Scan for the cell matching the given text and deliver its [X, Y] coordinate at center. 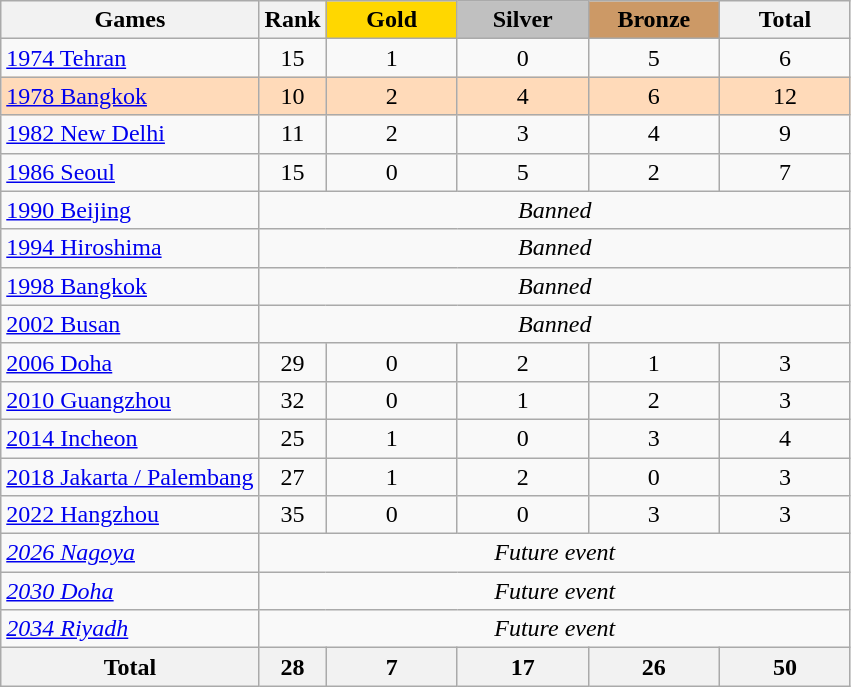
2010 Guangzhou [130, 400]
1998 Bangkok [130, 286]
25 [292, 438]
35 [292, 515]
1982 New Delhi [130, 134]
Bronze [654, 20]
2018 Jakarta / Palembang [130, 477]
Gold [392, 20]
1978 Bangkok [130, 96]
50 [784, 667]
29 [292, 362]
32 [292, 400]
2034 Riyadh [130, 629]
17 [522, 667]
26 [654, 667]
28 [292, 667]
2030 Doha [130, 591]
1990 Beijing [130, 210]
9 [784, 134]
1986 Seoul [130, 172]
2002 Busan [130, 324]
12 [784, 96]
27 [292, 477]
1974 Tehran [130, 58]
2014 Incheon [130, 438]
Silver [522, 20]
2022 Hangzhou [130, 515]
2026 Nagoya [130, 553]
11 [292, 134]
10 [292, 96]
Games [130, 20]
2006 Doha [130, 362]
Rank [292, 20]
1994 Hiroshima [130, 248]
